Output the [X, Y] coordinate of the center of the cell containing the given text.  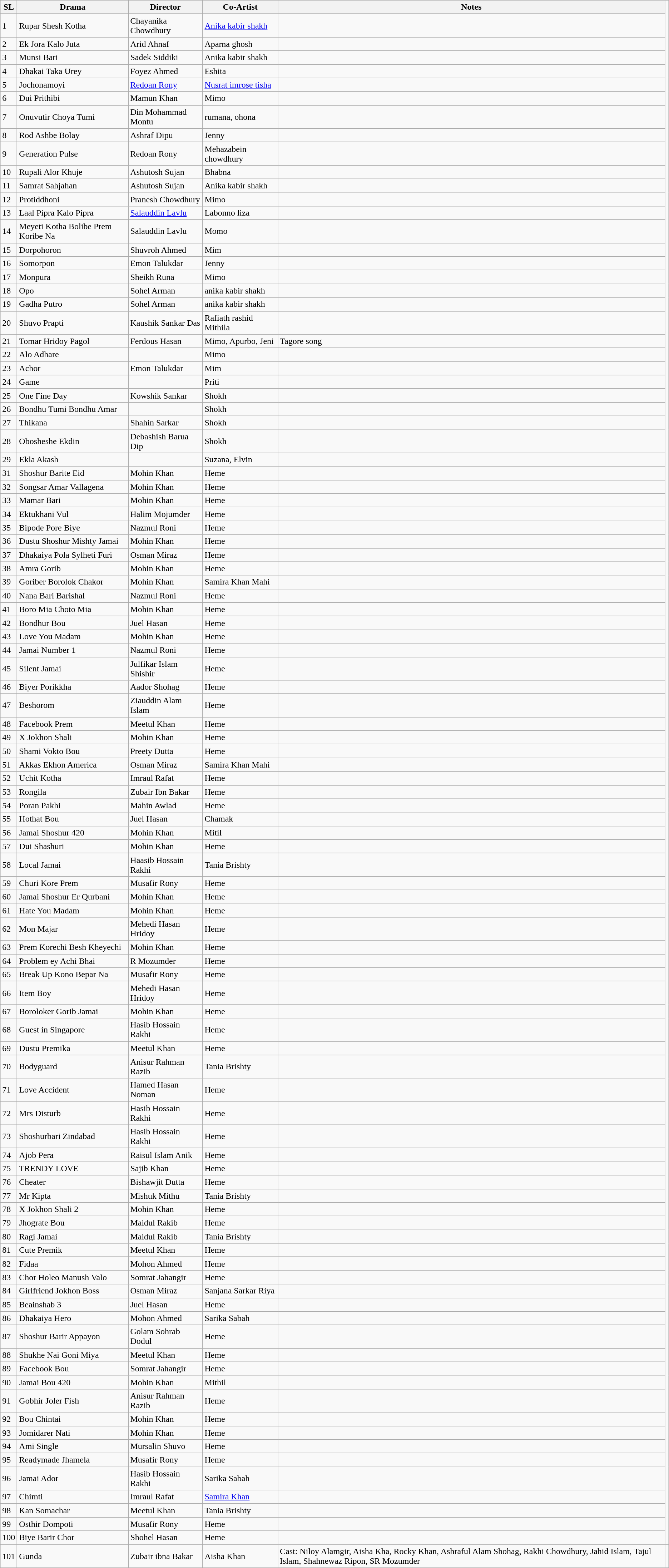
98 [9, 1510]
27 [9, 423]
Rupali Alor Khuje [73, 172]
Kaushik Sankar Das [165, 322]
31 [9, 473]
17 [9, 277]
Ek Jora Kalo Juta [73, 44]
44 [9, 650]
Bondhu Tumi Bondhu Amar [73, 409]
72 [9, 1113]
Dhakaiya Pola Sylheti Furi [73, 555]
Mithil [240, 1382]
Item Boy [73, 993]
Jamai Number 1 [73, 650]
Din Mohammad Montu [165, 117]
Arid Ahnaf [165, 44]
38 [9, 568]
Opo [73, 291]
Rafiath rashid Mithila [240, 322]
Suzana, Elvin [240, 460]
Jamai Ador [73, 1479]
35 [9, 528]
Aador Shohag [165, 687]
Nana Bari Barishal [73, 596]
25 [9, 395]
Rod Ashbe Bolay [73, 135]
41 [9, 609]
Meyeti Kotha Bolibe Prem Koribe Na [73, 232]
Mishuk Mithu [165, 1196]
Biye Barir Chor [73, 1538]
46 [9, 687]
65 [9, 975]
Protiddhoni [73, 199]
36 [9, 541]
Cheater [73, 1182]
73 [9, 1136]
47 [9, 706]
Mursalin Shuvo [165, 1446]
Dustu Shoshur Mishty Jamai [73, 541]
Amra Gorib [73, 568]
54 [9, 805]
68 [9, 1030]
Samrat Sahjahan [73, 186]
Gadha Putro [73, 304]
Hate You Madam [73, 911]
Golam Sohrab Dodul [165, 1336]
Chimti [73, 1497]
Chor Holeo Manush Valo [73, 1277]
86 [9, 1318]
Shukhe Nai Goni Miya [73, 1355]
Dorpohoron [73, 250]
66 [9, 993]
69 [9, 1048]
56 [9, 833]
Facebook Prem [73, 724]
28 [9, 441]
Mon Majar [73, 929]
Haasib Hossain Rakhi [165, 864]
Tomar Hridoy Pagol [73, 341]
Mrs Disturb [73, 1113]
13 [9, 213]
Mamun Khan [165, 98]
Onuvutir Choya Tumi [73, 117]
Poran Pakhi [73, 805]
Mehazabein chowdhury [240, 154]
Shuvo Prapti [73, 322]
Tagore song [472, 341]
Notes [472, 7]
7 [9, 117]
Bou Chintai [73, 1419]
84 [9, 1291]
Aparna ghosh [240, 44]
Silent Jamai [73, 669]
12 [9, 199]
X Jokhon Shali [73, 738]
87 [9, 1336]
Priti [240, 382]
Julfikar Islam Shishir [165, 669]
1 [9, 26]
rumana, ohona [240, 117]
SL [9, 7]
Rupar Shesh Kotha [73, 26]
Generation Pulse [73, 154]
91 [9, 1401]
90 [9, 1382]
Halim Mojumder [165, 514]
Laal Pipra Kalo Pipra [73, 213]
53 [9, 792]
Hamed Hasan Noman [165, 1090]
5 [9, 85]
34 [9, 514]
TRENDY LOVE [73, 1168]
Thikana [73, 423]
R Mozumder [165, 961]
Ami Single [73, 1446]
Rongila [73, 792]
Aisha Khan [240, 1556]
Gunda [73, 1556]
64 [9, 961]
Girlfriend Jokhon Boss [73, 1291]
88 [9, 1355]
2 [9, 44]
Guest in Singapore [73, 1030]
78 [9, 1209]
Goriber Borolok Chakor [73, 582]
20 [9, 322]
51 [9, 765]
29 [9, 460]
Alo Adhare [73, 355]
Sanjana Sarkar Riya [240, 1291]
Love You Madam [73, 636]
85 [9, 1305]
94 [9, 1446]
Monpura [73, 277]
Somorpon [73, 263]
Shoshur Barite Eid [73, 473]
Director [165, 7]
Jamai Shoshur 420 [73, 833]
Achor [73, 368]
93 [9, 1433]
Momo [240, 232]
43 [9, 636]
49 [9, 738]
6 [9, 98]
Dui Prithibi [73, 98]
Gobhir Joler Fish [73, 1401]
Shahin Sarkar [165, 423]
Shoshur Barir Appayon [73, 1336]
Samira Khan [240, 1497]
Jomidarer Nati [73, 1433]
Eshita [240, 71]
Dhakaiya Hero [73, 1318]
Jochonamoyi [73, 85]
Jamai Bou 420 [73, 1382]
101 [9, 1556]
Kan Somachar [73, 1510]
Foyez Ahmed [165, 71]
Raisul Islam Anik [165, 1155]
76 [9, 1182]
89 [9, 1369]
Uchit Kotha [73, 778]
Zubair ibna Bakar [165, 1556]
Boro Mia Choto Mia [73, 609]
Break Up Kono Bepar Na [73, 975]
Co-Artist [240, 7]
100 [9, 1538]
59 [9, 883]
42 [9, 623]
Mahin Awlad [165, 805]
77 [9, 1196]
Beainshab 3 [73, 1305]
Game [73, 382]
Dhakai Taka Urey [73, 71]
Akkas Ekhon America [73, 765]
Shohel Hasan [165, 1538]
Songsar Amar Vallagena [73, 487]
Ferdous Hasan [165, 341]
71 [9, 1090]
10 [9, 172]
8 [9, 135]
40 [9, 596]
Boroloker Gorib Jamai [73, 1011]
Shami Vokto Bou [73, 751]
39 [9, 582]
18 [9, 291]
Ragi Jamai [73, 1237]
Readymade Jhamela [73, 1460]
Cast: Niloy Alamgir, Aisha Kha, Rocky Khan, Ashraful Alam Shohag, Rakhi Chowdhury, Jahid Islam, Tajul Islam, Shahnewaz Ripon, SR Mozumder [472, 1556]
Bodyguard [73, 1067]
23 [9, 368]
X Jokhon Shali 2 [73, 1209]
Cute Premik [73, 1250]
80 [9, 1237]
92 [9, 1419]
19 [9, 304]
Ashraf Dipu [165, 135]
Labonno liza [240, 213]
22 [9, 355]
One Fine Day [73, 395]
Obosheshe Ekdin [73, 441]
Bipode Pore Biye [73, 528]
32 [9, 487]
Shoshurbari Zindabad [73, 1136]
62 [9, 929]
57 [9, 846]
82 [9, 1264]
Fidaa [73, 1264]
Bishawjit Dutta [165, 1182]
Beshorom [73, 706]
Problem ey Achi Bhai [73, 961]
9 [9, 154]
26 [9, 409]
Churi Kore Prem [73, 883]
61 [9, 911]
21 [9, 341]
Facebook Bou [73, 1369]
Nusrat imrose tisha [240, 85]
75 [9, 1168]
Ektukhani Vul [73, 514]
50 [9, 751]
70 [9, 1067]
79 [9, 1223]
Sadek Siddiki [165, 58]
Mr Kipta [73, 1196]
74 [9, 1155]
14 [9, 232]
Osthir Dompoti [73, 1524]
55 [9, 819]
60 [9, 897]
Drama [73, 7]
67 [9, 1011]
Dustu Premika [73, 1048]
83 [9, 1277]
Love Accident [73, 1090]
Sheikh Runa [165, 277]
3 [9, 58]
Mamar Bari [73, 501]
Local Jamai [73, 864]
Chayanika Chowdhury [165, 26]
Preety Dutta [165, 751]
16 [9, 263]
97 [9, 1497]
48 [9, 724]
4 [9, 71]
Kowshik Sankar [165, 395]
95 [9, 1460]
45 [9, 669]
Bondhur Bou [73, 623]
Ziauddin Alam Islam [165, 706]
Debashish Barua Dip [165, 441]
11 [9, 186]
Dui Shashuri [73, 846]
24 [9, 382]
52 [9, 778]
81 [9, 1250]
33 [9, 501]
Jhograte Bou [73, 1223]
96 [9, 1479]
Jamai Shoshur Er Qurbani [73, 897]
Ekla Akash [73, 460]
63 [9, 947]
58 [9, 864]
Mimo, Apurbo, Jeni [240, 341]
Shuvroh Ahmed [165, 250]
Sajib Khan [165, 1168]
37 [9, 555]
Mitil [240, 833]
99 [9, 1524]
Ajob Pera [73, 1155]
Pranesh Chowdhury [165, 199]
15 [9, 250]
Zubair Ibn Bakar [165, 792]
Biyer Porikkha [73, 687]
Munsi Bari [73, 58]
Prem Korechi Besh Kheyechi [73, 947]
Chamak [240, 819]
Bhabna [240, 172]
Hothat Bou [73, 819]
